Search for the cell housing the specified text and yield its [x, y] center coordinate. 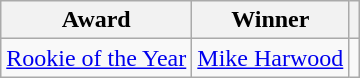
Winner [270, 20]
Rookie of the Year [96, 58]
Mike Harwood [270, 58]
Award [96, 20]
